Output the (X, Y) coordinate of the center of the cell containing the given text.  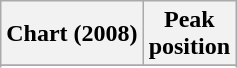
Peakposition (189, 34)
Chart (2008) (72, 34)
